Capture the cell that displays the provided text and extract its [x, y] central coordinate. 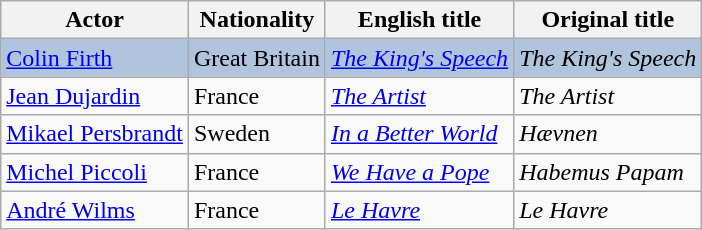
Mikael Persbrandt [95, 134]
English title [419, 20]
Jean Dujardin [95, 96]
We Have a Pope [419, 172]
Actor [95, 20]
Michel Piccoli [95, 172]
André Wilms [95, 210]
Habemus Papam [608, 172]
Great Britain [256, 58]
Nationality [256, 20]
Hævnen [608, 134]
In a Better World [419, 134]
Sweden [256, 134]
Colin Firth [95, 58]
Original title [608, 20]
